Find where the given text appears and provide that cell's center as [X, Y] coordinate. 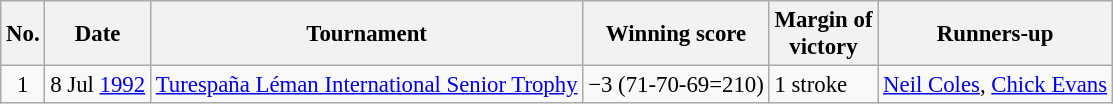
Tournament [366, 34]
Turespaña Léman International Senior Trophy [366, 85]
No. [23, 34]
Runners-up [996, 34]
8 Jul 1992 [98, 85]
1 [23, 85]
1 stroke [824, 85]
−3 (71-70-69=210) [676, 85]
Margin ofvictory [824, 34]
Winning score [676, 34]
Date [98, 34]
Neil Coles, Chick Evans [996, 85]
